Identify which cell holds the provided text, then report its (x, y) central coordinate. 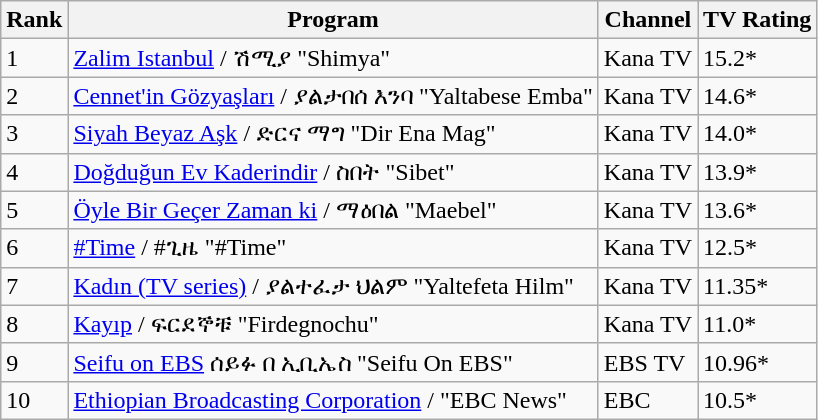
Kadın (TV series) / ያልተፈታ ህልም "Yaltefeta Hilm" (333, 286)
6 (34, 248)
Kayıp / ፍርደኞቹ "Firdegnochu" (333, 324)
TV Rating (758, 20)
13.9* (758, 172)
5 (34, 210)
Öyle Bir Geçer Zaman ki / ማዕበል "Maebel" (333, 210)
14.0* (758, 134)
9 (34, 362)
#Time / #ጊዜ "#Time" (333, 248)
4 (34, 172)
EBC (648, 400)
7 (34, 286)
10 (34, 400)
15.2* (758, 58)
EBS TV (648, 362)
13.6* (758, 210)
Channel (648, 20)
2 (34, 96)
Doğduğun Ev Kaderindir / ስበት "Sibet" (333, 172)
1 (34, 58)
12.5* (758, 248)
11.35* (758, 286)
8 (34, 324)
Siyah Beyaz Aşk / ድርና ማግ "Dir Ena Mag" (333, 134)
Rank (34, 20)
Cennet'in Gözyaşları / ያልታበሰ እንባ "Yaltabese Emba" (333, 96)
Program (333, 20)
Ethiopian Broadcasting Corporation / "EBC News" (333, 400)
14.6* (758, 96)
Seifu on EBS ሰይፉ በ ኢቢኤስ "Seifu On EBS" (333, 362)
10.96* (758, 362)
3 (34, 134)
11.0* (758, 324)
10.5* (758, 400)
Zalim Istanbul / ሽሚያ "Shimya" (333, 58)
